Detect which cell encompasses the target text, then output its (x, y) center coordinate. 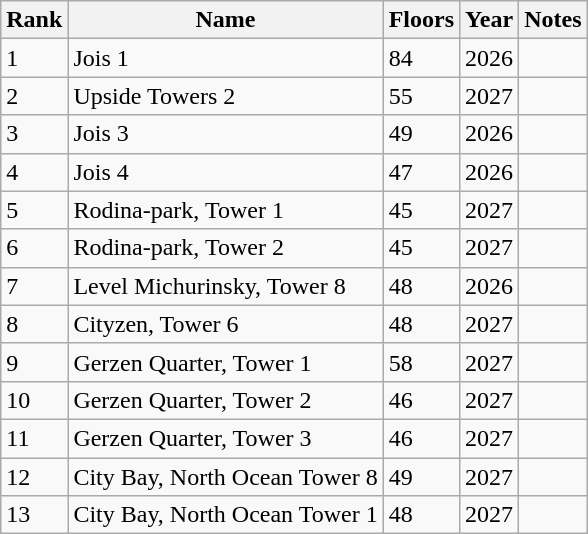
8 (34, 324)
City Bay, North Ocean Tower 8 (226, 477)
Notes (553, 20)
84 (421, 58)
11 (34, 438)
47 (421, 172)
55 (421, 96)
12 (34, 477)
5 (34, 210)
Rank (34, 20)
13 (34, 515)
Upside Towers 2 (226, 96)
Gerzen Quarter, Tower 3 (226, 438)
7 (34, 286)
Cityzen, Tower 6 (226, 324)
3 (34, 134)
1 (34, 58)
Jois 4 (226, 172)
Floors (421, 20)
Jois 3 (226, 134)
Gerzen Quarter, Tower 2 (226, 400)
9 (34, 362)
Level Michurinsky, Tower 8 (226, 286)
6 (34, 248)
2 (34, 96)
4 (34, 172)
Rodina-park, Tower 1 (226, 210)
City Bay, North Ocean Tower 1 (226, 515)
Jois 1 (226, 58)
Name (226, 20)
Rodina-park, Tower 2 (226, 248)
58 (421, 362)
10 (34, 400)
Gerzen Quarter, Tower 1 (226, 362)
Year (490, 20)
